Detect which cell encompasses the target text, then output its (x, y) center coordinate. 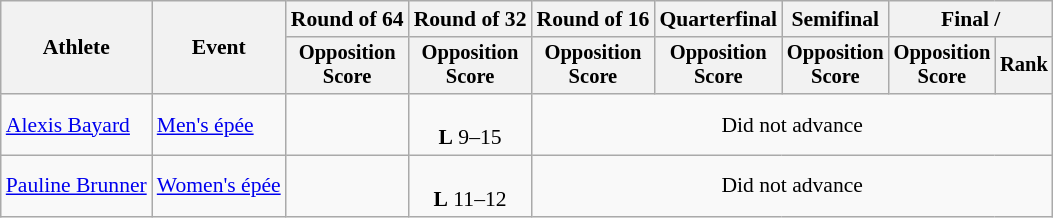
Alexis Bayard (76, 124)
L 11–12 (470, 186)
Women's épée (219, 186)
Quarterfinal (718, 19)
Round of 32 (470, 19)
Event (219, 48)
Round of 64 (348, 19)
Final / (971, 19)
Rank (1024, 66)
Round of 16 (592, 19)
L 9–15 (470, 124)
Men's épée (219, 124)
Athlete (76, 48)
Semifinal (836, 19)
Pauline Brunner (76, 186)
